Provide the [x, y] coordinate of the cell's center where the given text is located.  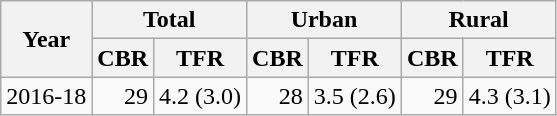
4.2 (3.0) [200, 96]
Year [46, 39]
4.3 (3.1) [510, 96]
28 [278, 96]
Total [170, 20]
3.5 (2.6) [354, 96]
Rural [478, 20]
2016-18 [46, 96]
Urban [324, 20]
